Search for the cell housing the specified text and yield its [X, Y] center coordinate. 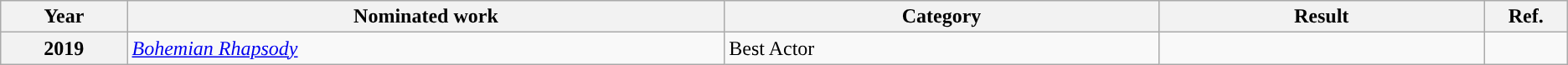
Bohemian Rhapsody [426, 48]
Category [941, 17]
Nominated work [426, 17]
Result [1322, 17]
2019 [64, 48]
Best Actor [941, 48]
Year [64, 17]
Ref. [1526, 17]
